Identify which cell holds the provided text, then report its (x, y) central coordinate. 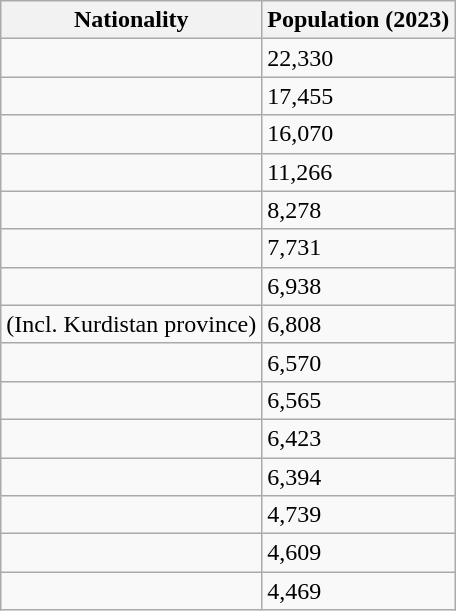
16,070 (358, 134)
4,739 (358, 515)
6,565 (358, 400)
11,266 (358, 172)
4,469 (358, 591)
Nationality (132, 20)
6,808 (358, 324)
22,330 (358, 58)
6,423 (358, 438)
17,455 (358, 96)
(Incl. Kurdistan province) (132, 324)
6,394 (358, 477)
Population (2023) (358, 20)
8,278 (358, 210)
6,570 (358, 362)
7,731 (358, 248)
4,609 (358, 553)
6,938 (358, 286)
